Return (X, Y) of the center of cell containing provided text 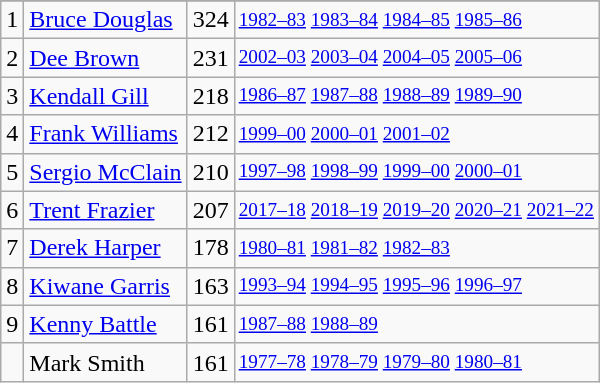
Sergio McClain (106, 172)
1980–81 1981–82 1982–83 (416, 248)
Kiwane Garris (106, 286)
2002–03 2003–04 2004–05 2005–06 (416, 58)
Dee Brown (106, 58)
3 (12, 96)
5 (12, 172)
7 (12, 248)
218 (210, 96)
231 (210, 58)
9 (12, 324)
2 (12, 58)
212 (210, 134)
Trent Frazier (106, 210)
1986–87 1987–88 1988–89 1989–90 (416, 96)
178 (210, 248)
1997–98 1998–99 1999–00 2000–01 (416, 172)
2017–18 2018–19 2019–20 2020–21 2021–22 (416, 210)
324 (210, 20)
1993–94 1994–95 1995–96 1996–97 (416, 286)
Frank Williams (106, 134)
1982–83 1983–84 1984–85 1985–86 (416, 20)
Bruce Douglas (106, 20)
207 (210, 210)
Kenny Battle (106, 324)
6 (12, 210)
1999–00 2000–01 2001–02 (416, 134)
1 (12, 20)
210 (210, 172)
4 (12, 134)
Derek Harper (106, 248)
1977–78 1978–79 1979–80 1980–81 (416, 362)
1987–88 1988–89 (416, 324)
163 (210, 286)
8 (12, 286)
Kendall Gill (106, 96)
Mark Smith (106, 362)
